Detect which cell encompasses the target text, then output its [x, y] center coordinate. 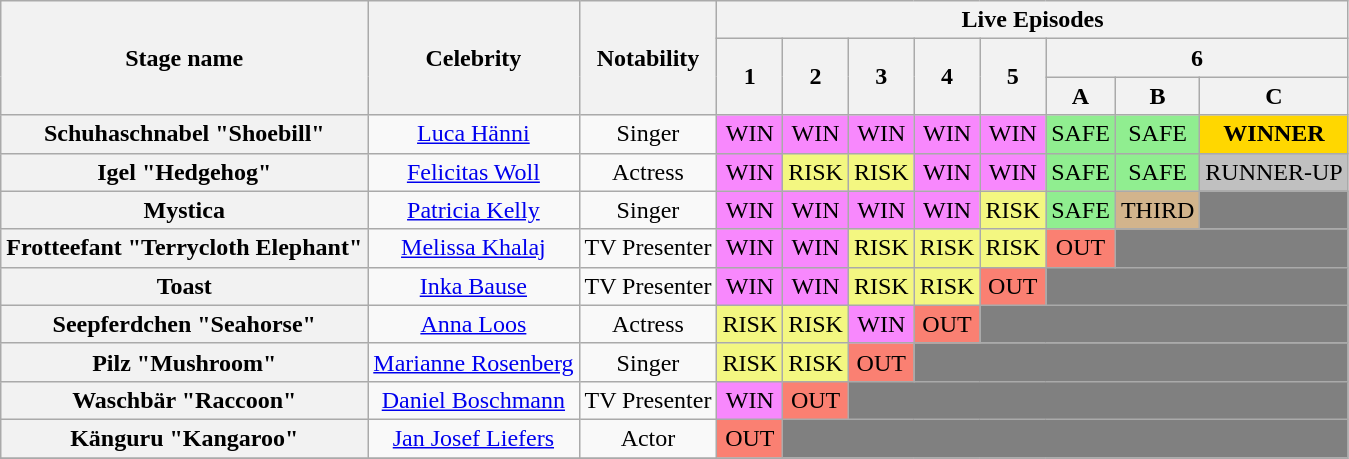
Daniel Boschmann [474, 400]
5 [1013, 77]
Actor [648, 438]
RUNNER-UP [1274, 172]
Stage name [184, 58]
Celebrity [474, 58]
1 [750, 77]
Jan Josef Liefers [474, 438]
Marianne Rosenberg [474, 362]
Frotteefant "Terrycloth Elephant" [184, 248]
Mystica [184, 210]
4 [947, 77]
Toast [184, 286]
6 [1198, 58]
Igel "Hedgehog" [184, 172]
Luca Hänni [474, 134]
3 [881, 77]
Schuhaschnabel "Shoebill" [184, 134]
WINNER [1274, 134]
Inka Bause [474, 286]
Waschbär "Raccoon" [184, 400]
Pilz "Mushroom" [184, 362]
C [1274, 96]
Melissa Khalaj [474, 248]
Felicitas Woll [474, 172]
Seepferdchen "Seahorse" [184, 324]
Notability [648, 58]
Anna Loos [474, 324]
Känguru "Kangaroo" [184, 438]
Patricia Kelly [474, 210]
2 [816, 77]
A [1081, 96]
THIRD [1157, 210]
Live Episodes [1032, 20]
B [1157, 96]
